Extract the (x, y) coordinate from the center of the cell holding the provided text.  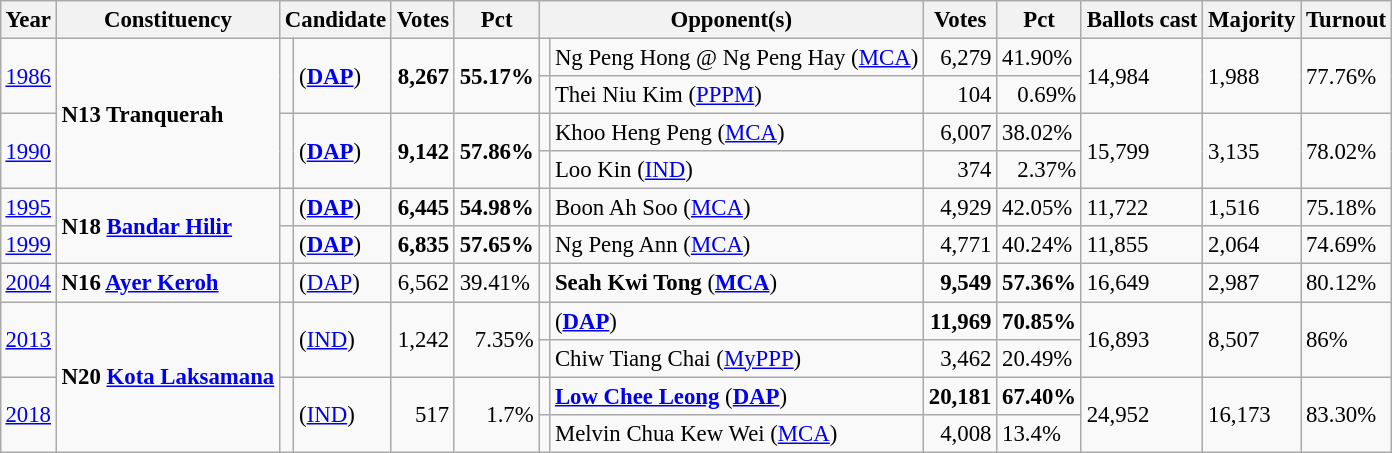
1995 (28, 208)
1.7% (496, 414)
77.76% (1346, 76)
N16 Ayer Keroh (168, 283)
Turnout (1346, 20)
Boon Ah Soo (MCA) (737, 208)
Seah Kwi Tong (MCA) (737, 283)
104 (960, 95)
54.98% (496, 208)
N20 Kota Laksamana (168, 377)
Chiw Tiang Chai (MyPPP) (737, 358)
11,722 (1142, 208)
1990 (28, 152)
0.69% (1040, 95)
78.02% (1346, 152)
Thei Niu Kim (PPPM) (737, 95)
1,242 (422, 340)
Khoo Heng Peng (MCA) (737, 133)
11,969 (960, 321)
517 (422, 414)
2,987 (1252, 283)
20.49% (1040, 358)
2,064 (1252, 245)
9,549 (960, 283)
Melvin Chua Kew Wei (MCA) (737, 433)
374 (960, 170)
N18 Bandar Hilir (168, 226)
38.02% (1040, 133)
86% (1346, 340)
Year (28, 20)
8,507 (1252, 340)
70.85% (1040, 321)
42.05% (1040, 208)
9,142 (422, 152)
7.35% (496, 340)
39.41% (496, 283)
67.40% (1040, 396)
20,181 (960, 396)
Opponent(s) (732, 20)
Ng Peng Ann (MCA) (737, 245)
Low Chee Leong (DAP) (737, 396)
4,771 (960, 245)
Loo Kin (IND) (737, 170)
11,855 (1142, 245)
57.86% (496, 152)
Ballots cast (1142, 20)
14,984 (1142, 76)
40.24% (1040, 245)
4,929 (960, 208)
16,893 (1142, 340)
8,267 (422, 76)
6,007 (960, 133)
16,173 (1252, 414)
55.17% (496, 76)
2.37% (1040, 170)
15,799 (1142, 152)
N13 Tranquerah (168, 113)
74.69% (1346, 245)
3,135 (1252, 152)
57.36% (1040, 283)
2004 (28, 283)
Majority (1252, 20)
1999 (28, 245)
4,008 (960, 433)
75.18% (1346, 208)
16,649 (1142, 283)
Candidate (336, 20)
Constituency (168, 20)
83.30% (1346, 414)
2013 (28, 340)
1,988 (1252, 76)
41.90% (1040, 57)
6,279 (960, 57)
6,562 (422, 283)
1,516 (1252, 208)
6,445 (422, 208)
2018 (28, 414)
6,835 (422, 245)
3,462 (960, 358)
80.12% (1346, 283)
1986 (28, 76)
24,952 (1142, 414)
57.65% (496, 245)
13.4% (1040, 433)
Ng Peng Hong @ Ng Peng Hay (MCA) (737, 57)
